Return (x, y) of the center of cell containing provided text 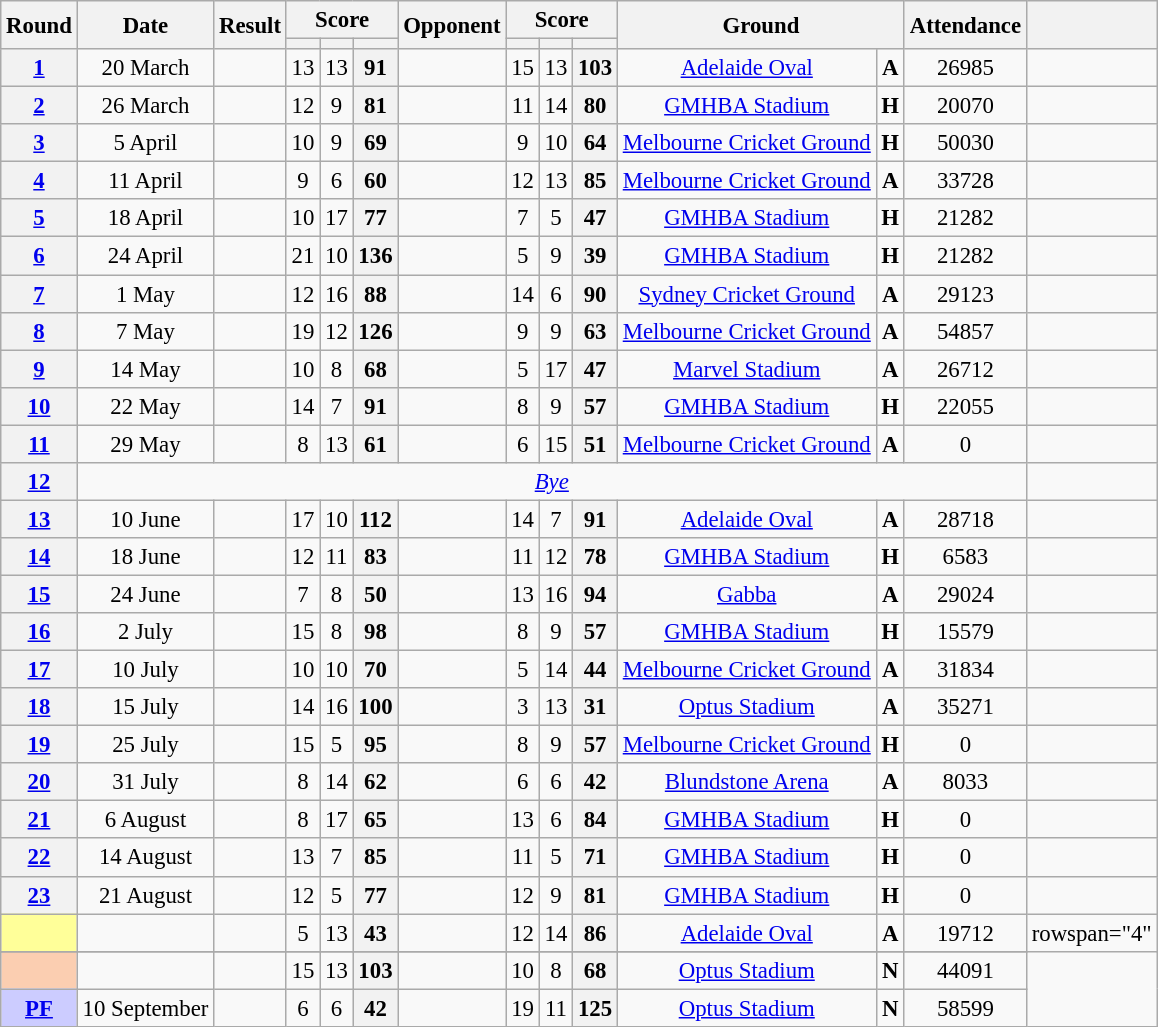
63 (596, 331)
31 (596, 707)
51 (596, 444)
Attendance (965, 25)
Date (145, 25)
Result (250, 25)
20 (39, 782)
6 August (145, 820)
29123 (965, 294)
25 July (145, 745)
60 (376, 181)
112 (376, 519)
1 May (145, 294)
Bye (552, 482)
26 March (145, 106)
43 (376, 933)
19712 (965, 933)
15579 (965, 632)
21 August (145, 895)
15 July (145, 707)
54857 (965, 331)
Gabba (746, 594)
86 (596, 933)
6583 (965, 557)
39 (596, 256)
Blundstone Arena (746, 782)
18 (39, 707)
Round (39, 25)
20070 (965, 106)
64 (596, 143)
10 July (145, 670)
28718 (965, 519)
5 April (145, 143)
10 June (145, 519)
35271 (965, 707)
24 April (145, 256)
71 (596, 858)
58599 (965, 1008)
100 (376, 707)
18 June (145, 557)
69 (376, 143)
50030 (965, 143)
Marvel Stadium (746, 369)
18 April (145, 219)
88 (376, 294)
62 (376, 782)
22 May (145, 406)
22055 (965, 406)
94 (596, 594)
2 (39, 106)
136 (376, 256)
98 (376, 632)
10 September (145, 1008)
Opponent (452, 25)
31 July (145, 782)
44091 (965, 970)
PF (39, 1008)
70 (376, 670)
4 (39, 181)
95 (376, 745)
78 (596, 557)
61 (376, 444)
126 (376, 331)
29 May (145, 444)
44 (596, 670)
Ground (760, 25)
14 May (145, 369)
83 (376, 557)
7 May (145, 331)
24 June (145, 594)
Sydney Cricket Ground (746, 294)
84 (596, 820)
1 (39, 68)
31834 (965, 670)
33728 (965, 181)
80 (596, 106)
125 (596, 1008)
65 (376, 820)
rowspan="4" (1092, 933)
11 April (145, 181)
90 (596, 294)
8033 (965, 782)
23 (39, 895)
26712 (965, 369)
22 (39, 858)
29024 (965, 594)
50 (376, 594)
14 August (145, 858)
20 March (145, 68)
26985 (965, 68)
2 July (145, 632)
